Return (X, Y) of the center of cell containing provided text 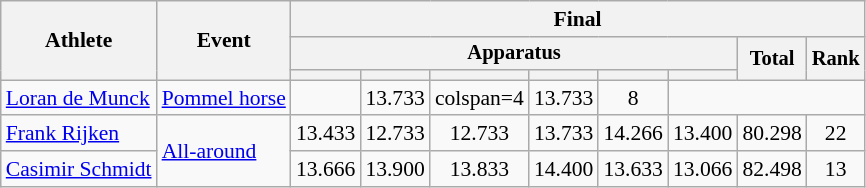
All-around (224, 152)
13.900 (394, 169)
Casimir Schmidt (79, 169)
Apparatus (514, 54)
Final (578, 19)
8 (632, 98)
13.666 (326, 169)
80.298 (772, 134)
22 (836, 134)
13.833 (480, 169)
colspan=4 (480, 98)
Frank Rijken (79, 134)
Event (224, 40)
14.400 (564, 169)
Pommel horse (224, 98)
Rank (836, 58)
82.498 (772, 169)
13.066 (702, 169)
Total (772, 58)
13.433 (326, 134)
Loran de Munck (79, 98)
13.633 (632, 169)
Athlete (79, 40)
13 (836, 169)
14.266 (632, 134)
13.400 (702, 134)
